Scan for the cell matching the given text and deliver its (x, y) coordinate at center. 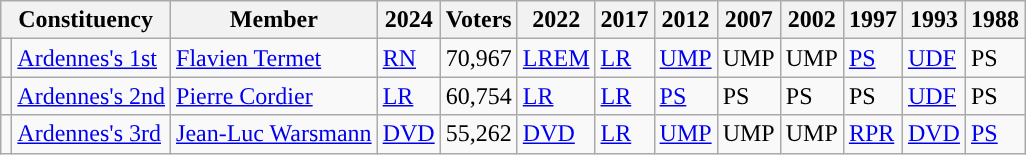
Pierre Cordier (274, 96)
Voters (478, 20)
55,262 (478, 134)
2024 (408, 20)
2022 (556, 20)
Ardennes's 1st (92, 58)
LREM (556, 58)
RN (408, 58)
2007 (748, 20)
Jean-Luc Warsmann (274, 134)
60,754 (478, 96)
2012 (686, 20)
RPR (872, 134)
Flavien Termet (274, 58)
1988 (994, 20)
2017 (624, 20)
Ardennes's 3rd (92, 134)
Ardennes's 2nd (92, 96)
1993 (934, 20)
Member (274, 20)
Constituency (86, 20)
1997 (872, 20)
2002 (812, 20)
70,967 (478, 58)
